Extract the (x, y) coordinate from the center of the cell holding the provided text.  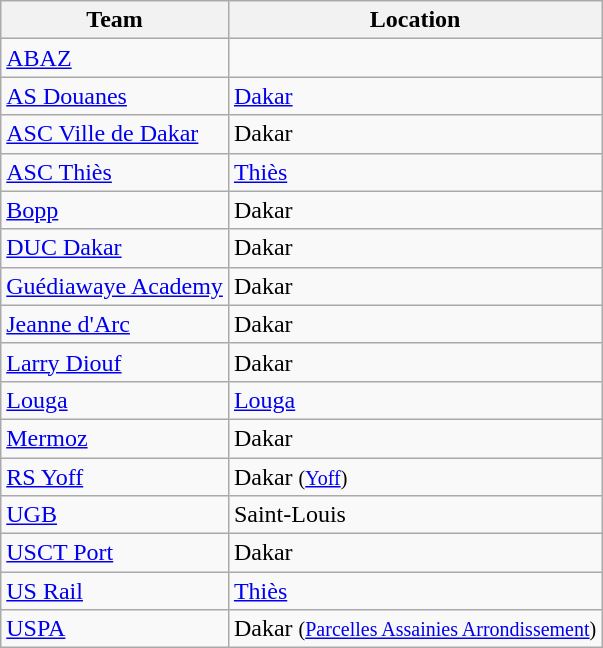
ABAZ (115, 58)
US Rail (115, 591)
USPA (115, 629)
Larry Diouf (115, 362)
AS Douanes (115, 96)
Location (414, 20)
Mermoz (115, 438)
ASC Thiès (115, 172)
Bopp (115, 210)
Team (115, 20)
Jeanne d'Arc (115, 324)
Guédiawaye Academy (115, 286)
USCT Port (115, 553)
Dakar (Yoff) (414, 477)
ASC Ville de Dakar (115, 134)
Saint-Louis (414, 515)
DUC Dakar (115, 248)
Dakar (Parcelles Assainies Arrondissement) (414, 629)
UGB (115, 515)
RS Yoff (115, 477)
